Locate the cell with the specified text and output its (X, Y) center coordinate. 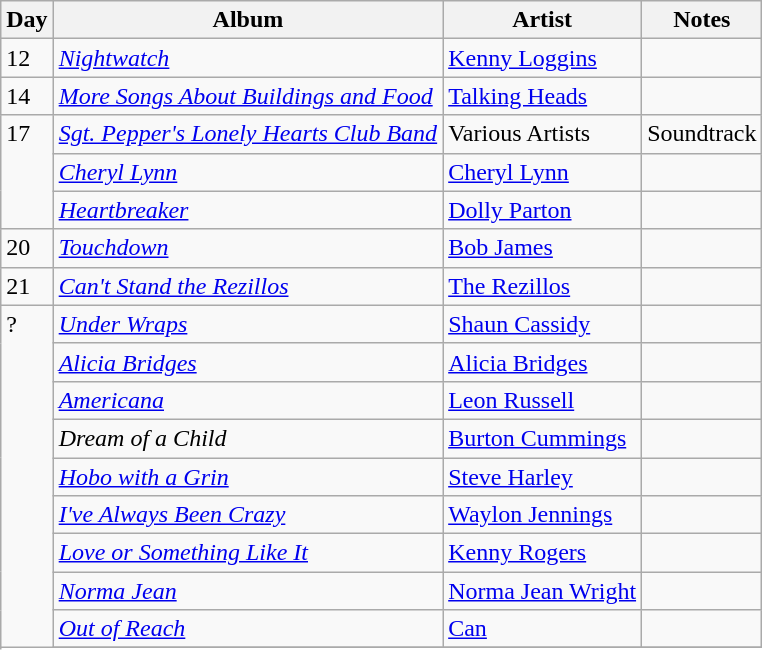
Album (248, 20)
Under Wraps (248, 324)
Touchdown (248, 248)
Waylon Jennings (542, 515)
Bob James (542, 248)
Americana (248, 400)
Nightwatch (248, 58)
Can't Stand the Rezillos (248, 286)
Talking Heads (542, 96)
Norma Jean Wright (542, 591)
Norma Jean (248, 591)
? (27, 476)
More Songs About Buildings and Food (248, 96)
Kenny Loggins (542, 58)
Day (27, 20)
Artist (542, 20)
Kenny Rogers (542, 553)
Notes (702, 20)
Dolly Parton (542, 210)
14 (27, 96)
Can (542, 629)
Leon Russell (542, 400)
17 (27, 172)
Hobo with a Grin (248, 477)
Shaun Cassidy (542, 324)
Sgt. Pepper's Lonely Hearts Club Band (248, 134)
Steve Harley (542, 477)
Various Artists (542, 134)
Out of Reach (248, 629)
Burton Cummings (542, 438)
I've Always Been Crazy (248, 515)
Love or Something Like It (248, 553)
21 (27, 286)
Heartbreaker (248, 210)
12 (27, 58)
The Rezillos (542, 286)
20 (27, 248)
Soundtrack (702, 134)
Dream of a Child (248, 438)
